Scan for the cell matching the given text and deliver its [x, y] coordinate at center. 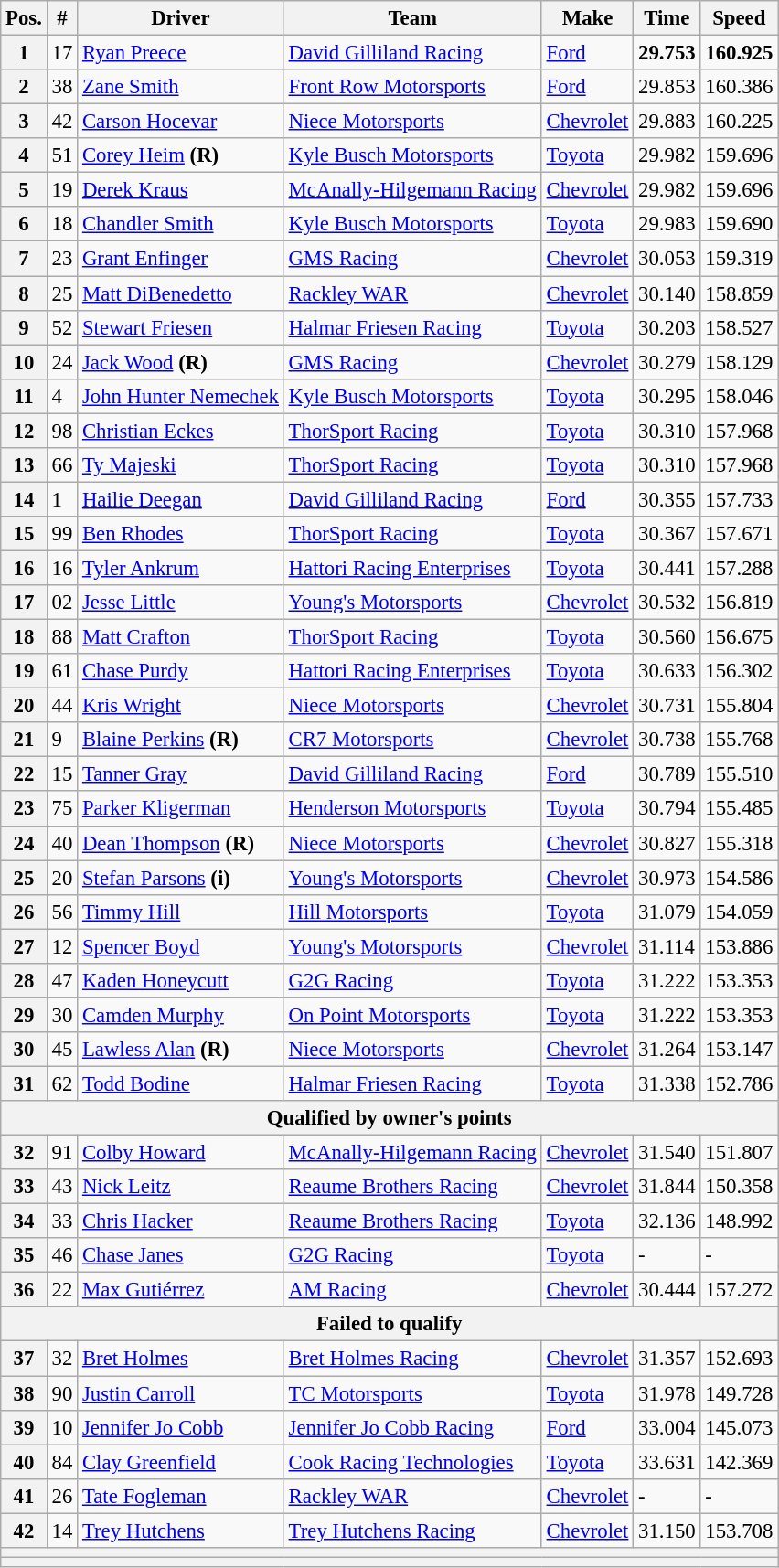
TC Motorsports [412, 1393]
51 [62, 155]
11 [24, 396]
Driver [181, 18]
Matt Crafton [181, 637]
31.357 [667, 1359]
52 [62, 327]
35 [24, 1255]
158.129 [739, 362]
On Point Motorsports [412, 1015]
30.203 [667, 327]
29.983 [667, 224]
149.728 [739, 1393]
Parker Kligerman [181, 809]
99 [62, 534]
157.733 [739, 499]
Tanner Gray [181, 774]
8 [24, 293]
30.441 [667, 568]
31.338 [667, 1083]
31.978 [667, 1393]
AM Racing [412, 1290]
150.358 [739, 1187]
Corey Heim (R) [181, 155]
Team [412, 18]
36 [24, 1290]
Cook Racing Technologies [412, 1462]
158.859 [739, 293]
02 [62, 603]
152.786 [739, 1083]
30.444 [667, 1290]
7 [24, 259]
Tate Fogleman [181, 1496]
Colby Howard [181, 1153]
145.073 [739, 1427]
Jennifer Jo Cobb [181, 1427]
157.288 [739, 568]
Spencer Boyd [181, 946]
5 [24, 190]
75 [62, 809]
Derek Kraus [181, 190]
6 [24, 224]
CR7 Motorsports [412, 740]
Nick Leitz [181, 1187]
160.925 [739, 53]
30.053 [667, 259]
Justin Carroll [181, 1393]
Ty Majeski [181, 465]
30.789 [667, 774]
152.693 [739, 1359]
90 [62, 1393]
Trey Hutchens [181, 1531]
Chandler Smith [181, 224]
159.690 [739, 224]
30.367 [667, 534]
30.279 [667, 362]
Lawless Alan (R) [181, 1050]
33.004 [667, 1427]
Jack Wood (R) [181, 362]
148.992 [739, 1221]
30.295 [667, 396]
160.225 [739, 122]
Dean Thompson (R) [181, 843]
159.319 [739, 259]
Stewart Friesen [181, 327]
30.532 [667, 603]
31.150 [667, 1531]
155.804 [739, 706]
Matt DiBenedetto [181, 293]
33.631 [667, 1462]
31.540 [667, 1153]
32.136 [667, 1221]
31.264 [667, 1050]
154.059 [739, 912]
29.853 [667, 87]
Chris Hacker [181, 1221]
Kaden Honeycutt [181, 981]
157.272 [739, 1290]
Trey Hutchens Racing [412, 1531]
29 [24, 1015]
Pos. [24, 18]
44 [62, 706]
41 [24, 1496]
Failed to qualify [389, 1325]
Kris Wright [181, 706]
Stefan Parsons (i) [181, 878]
Ryan Preece [181, 53]
3 [24, 122]
153.886 [739, 946]
John Hunter Nemechek [181, 396]
# [62, 18]
30.973 [667, 878]
Qualified by owner's points [389, 1118]
30.140 [667, 293]
43 [62, 1187]
156.819 [739, 603]
30.633 [667, 671]
2 [24, 87]
46 [62, 1255]
142.369 [739, 1462]
88 [62, 637]
Clay Greenfield [181, 1462]
156.675 [739, 637]
Jennifer Jo Cobb Racing [412, 1427]
Hill Motorsports [412, 912]
39 [24, 1427]
Max Gutiérrez [181, 1290]
158.527 [739, 327]
31.079 [667, 912]
98 [62, 431]
155.485 [739, 809]
Speed [739, 18]
Camden Murphy [181, 1015]
Chase Janes [181, 1255]
31 [24, 1083]
31.114 [667, 946]
30.355 [667, 499]
29.883 [667, 122]
Chase Purdy [181, 671]
Henderson Motorsports [412, 809]
66 [62, 465]
21 [24, 740]
30.731 [667, 706]
30.794 [667, 809]
62 [62, 1083]
155.318 [739, 843]
Christian Eckes [181, 431]
30.738 [667, 740]
Carson Hocevar [181, 122]
27 [24, 946]
155.510 [739, 774]
Bret Holmes Racing [412, 1359]
Make [587, 18]
Bret Holmes [181, 1359]
Ben Rhodes [181, 534]
Todd Bodine [181, 1083]
47 [62, 981]
45 [62, 1050]
155.768 [739, 740]
153.708 [739, 1531]
13 [24, 465]
84 [62, 1462]
Grant Enfinger [181, 259]
61 [62, 671]
151.807 [739, 1153]
154.586 [739, 878]
157.671 [739, 534]
28 [24, 981]
Blaine Perkins (R) [181, 740]
31.844 [667, 1187]
Front Row Motorsports [412, 87]
30.560 [667, 637]
30.827 [667, 843]
56 [62, 912]
Timmy Hill [181, 912]
37 [24, 1359]
158.046 [739, 396]
153.147 [739, 1050]
Time [667, 18]
34 [24, 1221]
Zane Smith [181, 87]
Hailie Deegan [181, 499]
156.302 [739, 671]
Jesse Little [181, 603]
91 [62, 1153]
160.386 [739, 87]
Tyler Ankrum [181, 568]
29.753 [667, 53]
